Scan for the cell matching the given text and deliver its (x, y) coordinate at center. 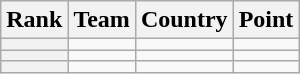
Country (184, 20)
Point (266, 20)
Rank (34, 20)
Team (102, 20)
